Extract the (x, y) coordinate from the center of the cell holding the provided text.  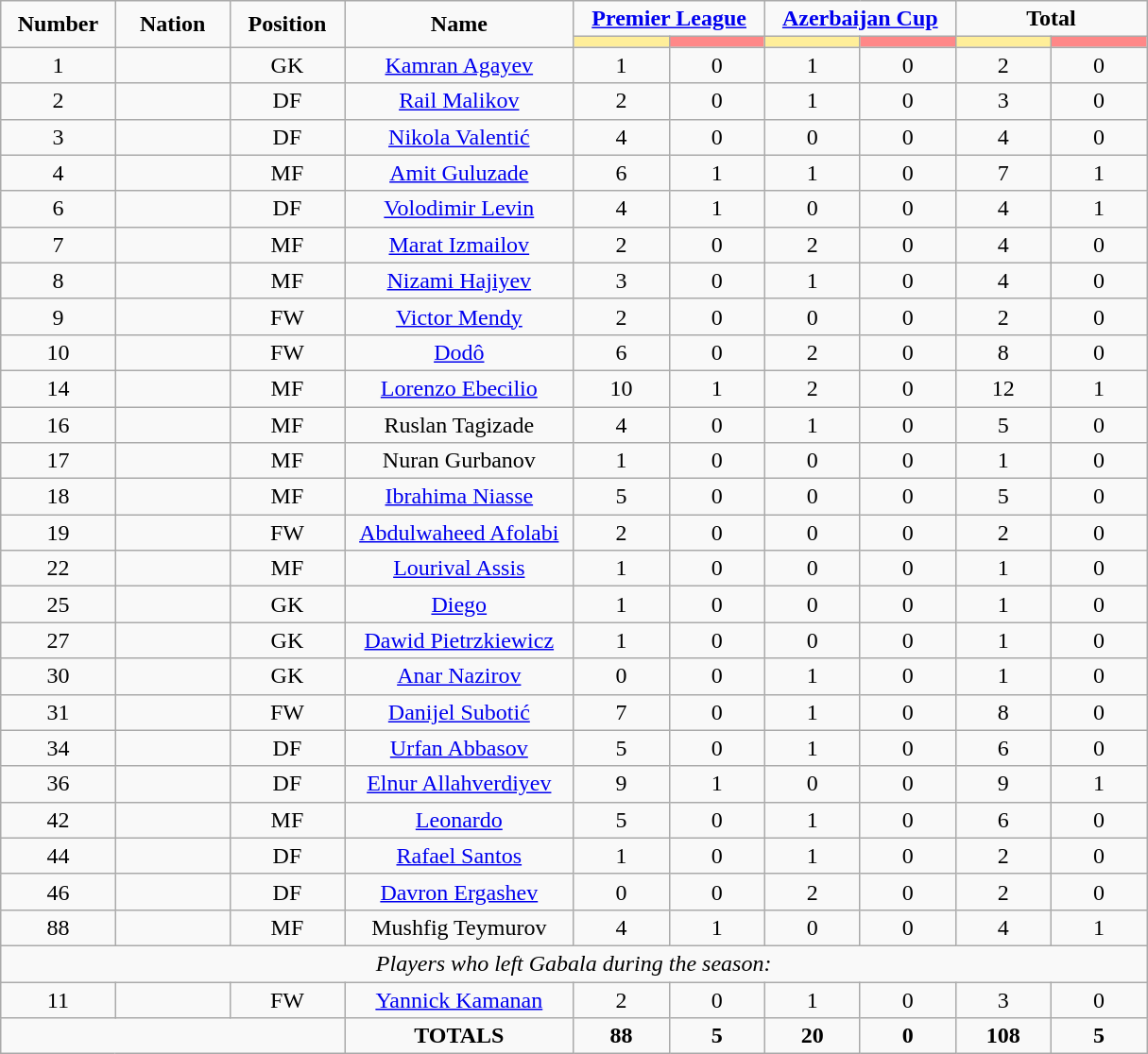
Yannick Kamanan (459, 1000)
Dodô (459, 352)
Amit Guluzade (459, 173)
Players who left Gabala during the season: (574, 963)
14 (59, 388)
Anar Nazirov (459, 676)
Ibrahima Niasse (459, 497)
Ruslan Tagizade (459, 424)
17 (59, 461)
Position (287, 25)
Abdulwaheed Afolabi (459, 533)
30 (59, 676)
Number (59, 25)
Mushfig Teymurov (459, 927)
Premier League (669, 19)
Marat Izmailov (459, 245)
27 (59, 640)
36 (59, 784)
Davron Ergashev (459, 892)
19 (59, 533)
18 (59, 497)
Leonardo (459, 820)
11 (59, 1000)
44 (59, 856)
Diego (459, 604)
Rafael Santos (459, 856)
Nizami Hajiyev (459, 280)
Nikola Valentić (459, 137)
Azerbaijan Cup (860, 19)
Urfan Abbasov (459, 748)
Kamran Agayev (459, 65)
Name (459, 25)
12 (1003, 388)
16 (59, 424)
20 (813, 1036)
22 (59, 569)
Victor Mendy (459, 316)
Rail Malikov (459, 101)
108 (1003, 1036)
TOTALS (459, 1036)
42 (59, 820)
Nation (172, 25)
Nuran Gurbanov (459, 461)
Volodimir Levin (459, 209)
Total (1051, 19)
31 (59, 712)
Lourival Assis (459, 569)
46 (59, 892)
34 (59, 748)
Elnur Allahverdiyev (459, 784)
Dawid Pietrzkiewicz (459, 640)
Lorenzo Ebecilio (459, 388)
Danijel Subotić (459, 712)
25 (59, 604)
